Return (X, Y) of the center of cell containing provided text 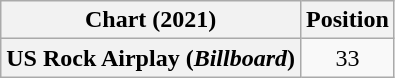
Chart (2021) (151, 20)
US Rock Airplay (Billboard) (151, 58)
33 (348, 58)
Position (348, 20)
